Locate the cell with the specified text and output its [X, Y] center coordinate. 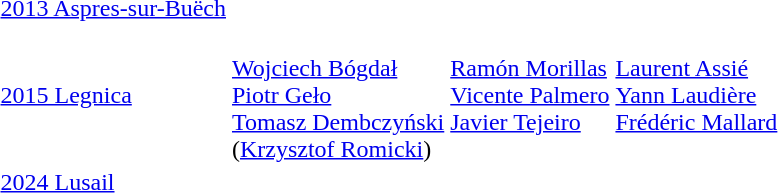
Ramón MorillasVicente PalmeroJavier Tejeiro [530, 95]
Wojciech BógdałPiotr GełoTomasz Dembczyński(Krzysztof Romicki) [338, 95]
